Search for the cell housing the specified text and yield its (x, y) center coordinate. 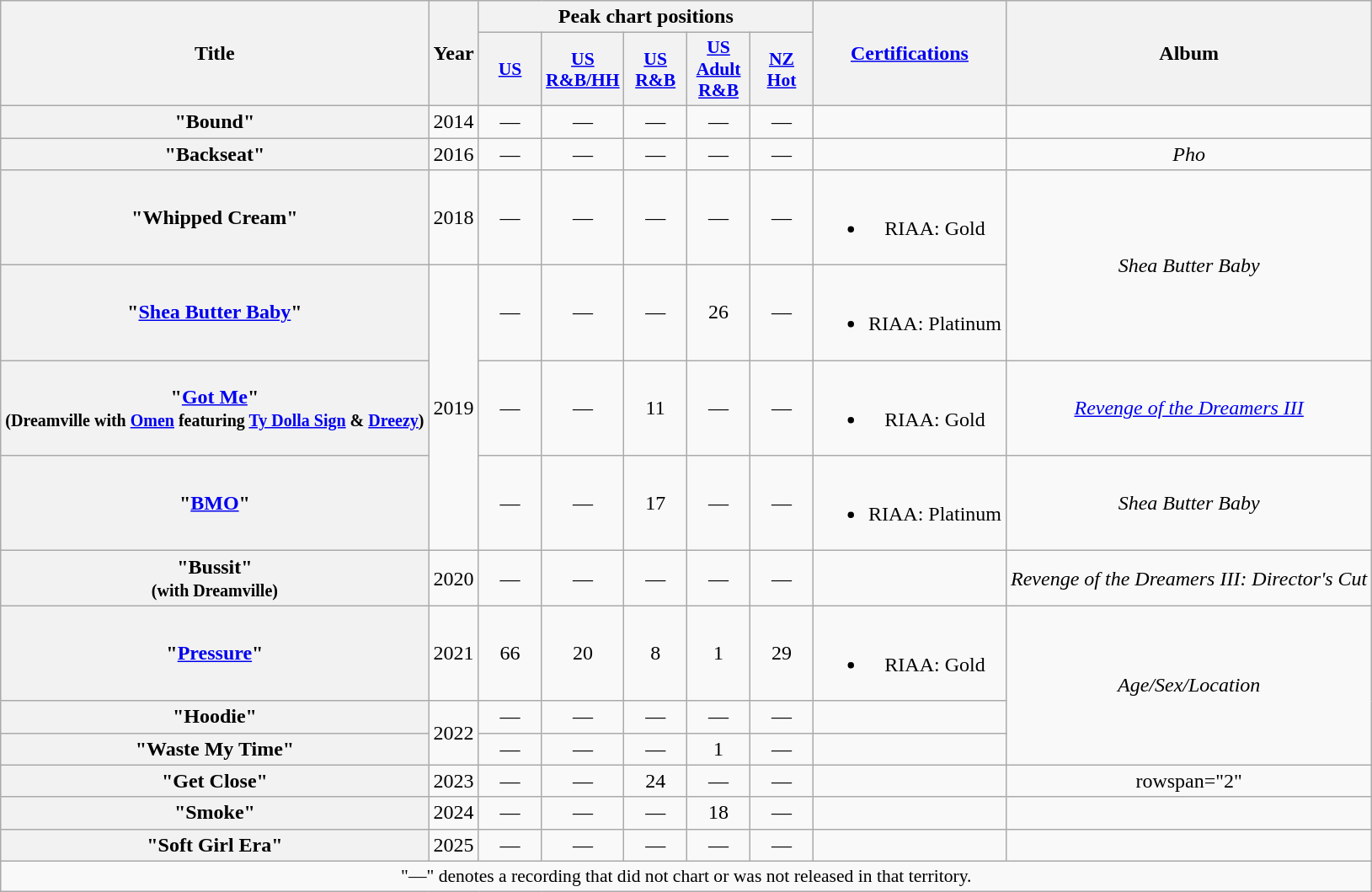
2021 (453, 654)
"Bussit"(with Dreamville) (215, 578)
"BMO" (215, 504)
Peak chart positions (645, 17)
Revenge of the Dreamers III (1189, 408)
"Backseat" (215, 154)
2022 (453, 733)
29 (782, 654)
2025 (453, 845)
USR&B/HH (583, 69)
Year (453, 54)
Revenge of the Dreamers III: Director's Cut (1189, 578)
20 (583, 654)
"Waste My Time" (215, 749)
8 (655, 654)
"—" denotes a recording that did not chart or was not released in that territory. (686, 876)
NZHot (782, 69)
2023 (453, 781)
Title (215, 54)
US (510, 69)
66 (510, 654)
Age/Sex/Location (1189, 686)
"Hoodie" (215, 717)
18 (719, 813)
rowspan="2" (1189, 781)
"Shea Butter Baby" (215, 313)
11 (655, 408)
"Soft Girl Era" (215, 845)
"Pressure" (215, 654)
2014 (453, 121)
24 (655, 781)
2018 (453, 217)
"Got Me"(Dreamville with Omen featuring Ty Dolla Sign & Dreezy) (215, 408)
USR&B (655, 69)
"Smoke" (215, 813)
Pho (1189, 154)
"Get Close" (215, 781)
26 (719, 313)
2024 (453, 813)
Certifications (910, 54)
2016 (453, 154)
USAdult R&B (719, 69)
"Whipped Cream" (215, 217)
2019 (453, 408)
2020 (453, 578)
Album (1189, 54)
"Bound" (215, 121)
17 (655, 504)
